Identify which cell holds the provided text, then report its [x, y] central coordinate. 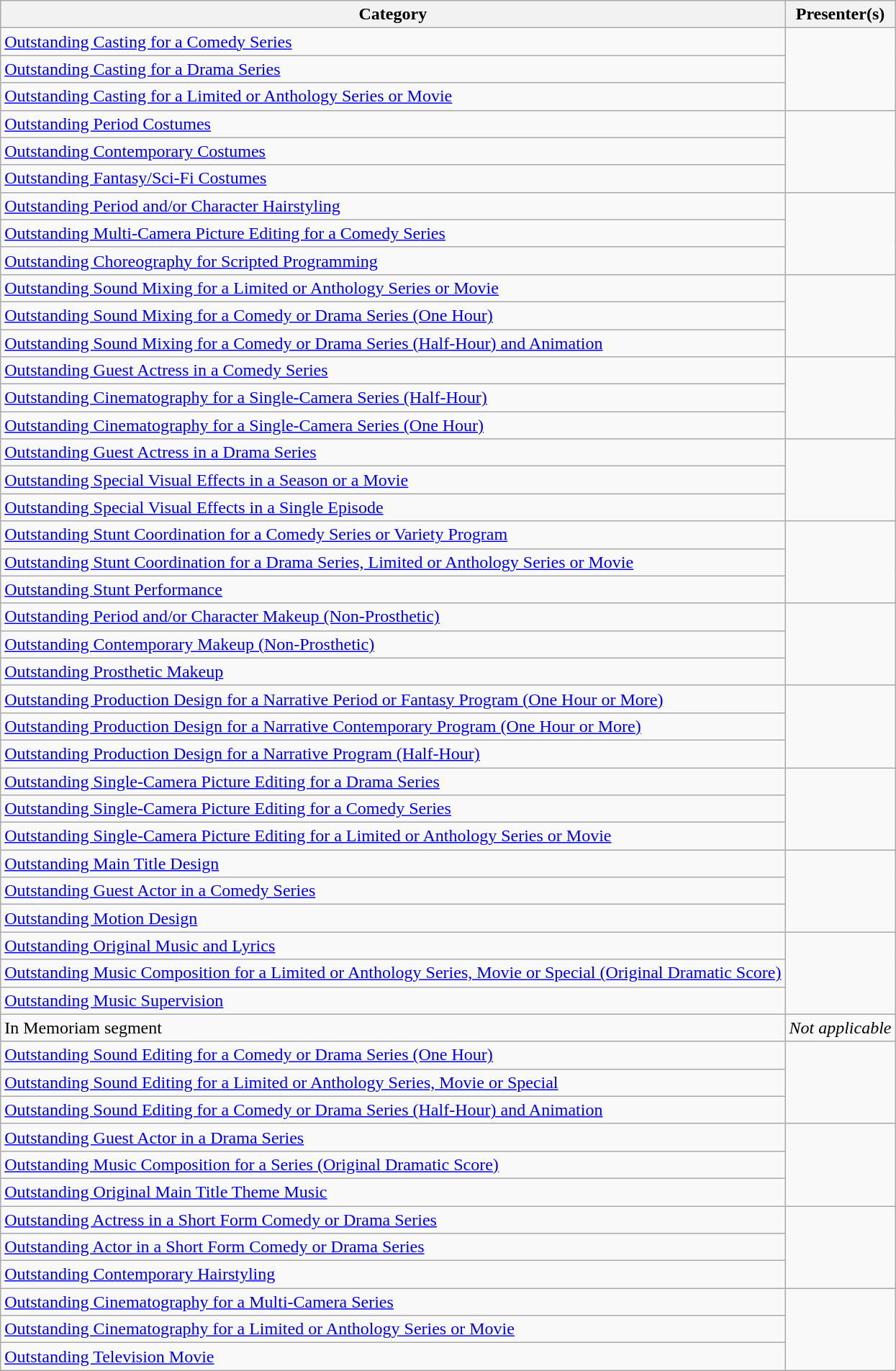
Outstanding Stunt Performance [393, 589]
Outstanding Motion Design [393, 918]
Outstanding Period Costumes [393, 124]
Outstanding Main Title Design [393, 864]
Outstanding Special Visual Effects in a Single Episode [393, 507]
Outstanding Contemporary Hairstyling [393, 1275]
Outstanding Period and/or Character Makeup (Non-Prosthetic) [393, 617]
Outstanding Guest Actor in a Comedy Series [393, 891]
Outstanding Music Composition for a Series (Original Dramatic Score) [393, 1164]
Outstanding Sound Editing for a Comedy or Drama Series (Half-Hour) and Animation [393, 1110]
Outstanding Actor in a Short Form Comedy or Drama Series [393, 1247]
Outstanding Actress in a Short Form Comedy or Drama Series [393, 1220]
Outstanding Stunt Coordination for a Drama Series, Limited or Anthology Series or Movie [393, 562]
Outstanding Special Visual Effects in a Season or a Movie [393, 480]
Outstanding Stunt Coordination for a Comedy Series or Variety Program [393, 535]
Outstanding Original Main Title Theme Music [393, 1192]
Outstanding Period and/or Character Hairstyling [393, 206]
Outstanding Cinematography for a Multi-Camera Series [393, 1302]
Outstanding Contemporary Makeup (Non-Prosthetic) [393, 644]
Outstanding Cinematography for a Single-Camera Series (One Hour) [393, 425]
Outstanding Single-Camera Picture Editing for a Limited or Anthology Series or Movie [393, 836]
Outstanding Fantasy/Sci-Fi Costumes [393, 178]
Outstanding Sound Mixing for a Limited or Anthology Series or Movie [393, 288]
Outstanding Single-Camera Picture Editing for a Drama Series [393, 781]
Outstanding Choreography for Scripted Programming [393, 261]
Outstanding Sound Editing for a Limited or Anthology Series, Movie or Special [393, 1082]
Outstanding Music Supervision [393, 1000]
Outstanding Production Design for a Narrative Contemporary Program (One Hour or More) [393, 726]
Outstanding Original Music and Lyrics [393, 946]
Outstanding Production Design for a Narrative Program (Half-Hour) [393, 754]
Presenter(s) [841, 14]
Outstanding Multi-Camera Picture Editing for a Comedy Series [393, 233]
Outstanding Sound Mixing for a Comedy or Drama Series (One Hour) [393, 315]
Outstanding Casting for a Drama Series [393, 69]
Not applicable [841, 1028]
Outstanding Television Movie [393, 1357]
Outstanding Cinematography for a Limited or Anthology Series or Movie [393, 1329]
Outstanding Sound Editing for a Comedy or Drama Series (One Hour) [393, 1055]
Outstanding Single-Camera Picture Editing for a Comedy Series [393, 809]
Outstanding Contemporary Costumes [393, 151]
Outstanding Production Design for a Narrative Period or Fantasy Program (One Hour or More) [393, 699]
Outstanding Cinematography for a Single-Camera Series (Half-Hour) [393, 398]
Outstanding Casting for a Comedy Series [393, 42]
Outstanding Prosthetic Makeup [393, 671]
Category [393, 14]
Outstanding Music Composition for a Limited or Anthology Series, Movie or Special (Original Dramatic Score) [393, 973]
Outstanding Guest Actress in a Comedy Series [393, 371]
Outstanding Sound Mixing for a Comedy or Drama Series (Half-Hour) and Animation [393, 343]
In Memoriam segment [393, 1028]
Outstanding Guest Actress in a Drama Series [393, 453]
Outstanding Casting for a Limited or Anthology Series or Movie [393, 96]
Outstanding Guest Actor in a Drama Series [393, 1137]
